Detect which cell encompasses the target text, then output its [x, y] center coordinate. 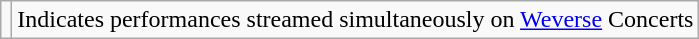
Indicates performances streamed simultaneously on Weverse Concerts [356, 20]
